Identify which cell holds the provided text, then report its (X, Y) central coordinate. 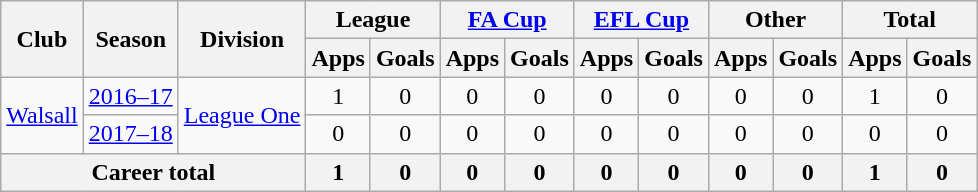
Season (130, 39)
Club (42, 39)
Total (910, 20)
Division (242, 39)
FA Cup (507, 20)
League (373, 20)
2017–18 (130, 134)
League One (242, 115)
Other (775, 20)
Career total (154, 172)
Walsall (42, 115)
2016–17 (130, 96)
EFL Cup (641, 20)
